Return (X, Y) of the center of cell containing provided text 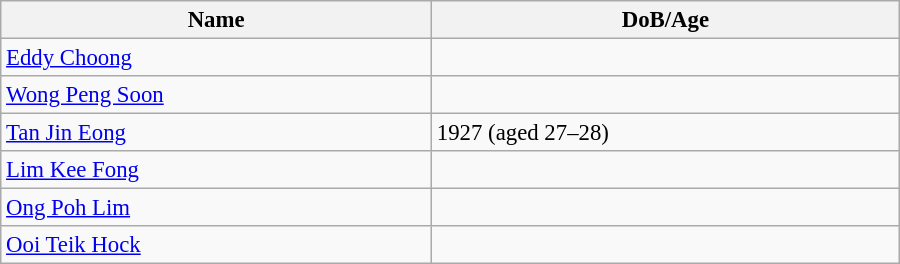
Name (216, 20)
Tan Jin Eong (216, 133)
Wong Peng Soon (216, 95)
Eddy Choong (216, 58)
Ooi Teik Hock (216, 245)
Ong Poh Lim (216, 208)
1927 (aged 27–28) (666, 133)
DoB/Age (666, 20)
Lim Kee Fong (216, 170)
